Search for the cell housing the specified text and yield its (X, Y) center coordinate. 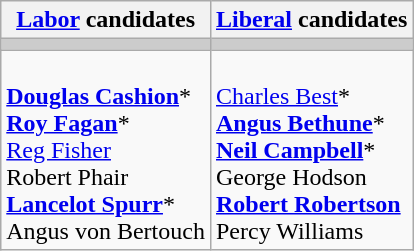
Charles Best* Angus Bethune* Neil Campbell* George Hodson Robert Robertson Percy Williams (311, 150)
Douglas Cashion* Roy Fagan* Reg Fisher Robert Phair Lancelot Spurr* Angus von Bertouch (106, 150)
Labor candidates (106, 20)
Liberal candidates (311, 20)
